Search for the cell housing the specified text and yield its [x, y] center coordinate. 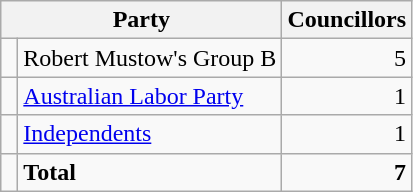
5 [347, 58]
Party [142, 20]
Councillors [347, 20]
Total [150, 172]
7 [347, 172]
Independents [150, 134]
Australian Labor Party [150, 96]
Robert Mustow's Group B [150, 58]
